Output the [X, Y] coordinate of the center of the cell containing the given text.  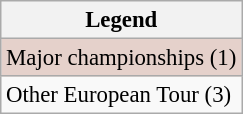
Other European Tour (3) [122, 95]
Major championships (1) [122, 58]
Legend [122, 20]
